Pinpoint the cell where the given text exists, returning its [X, Y] midpoint coordinate. 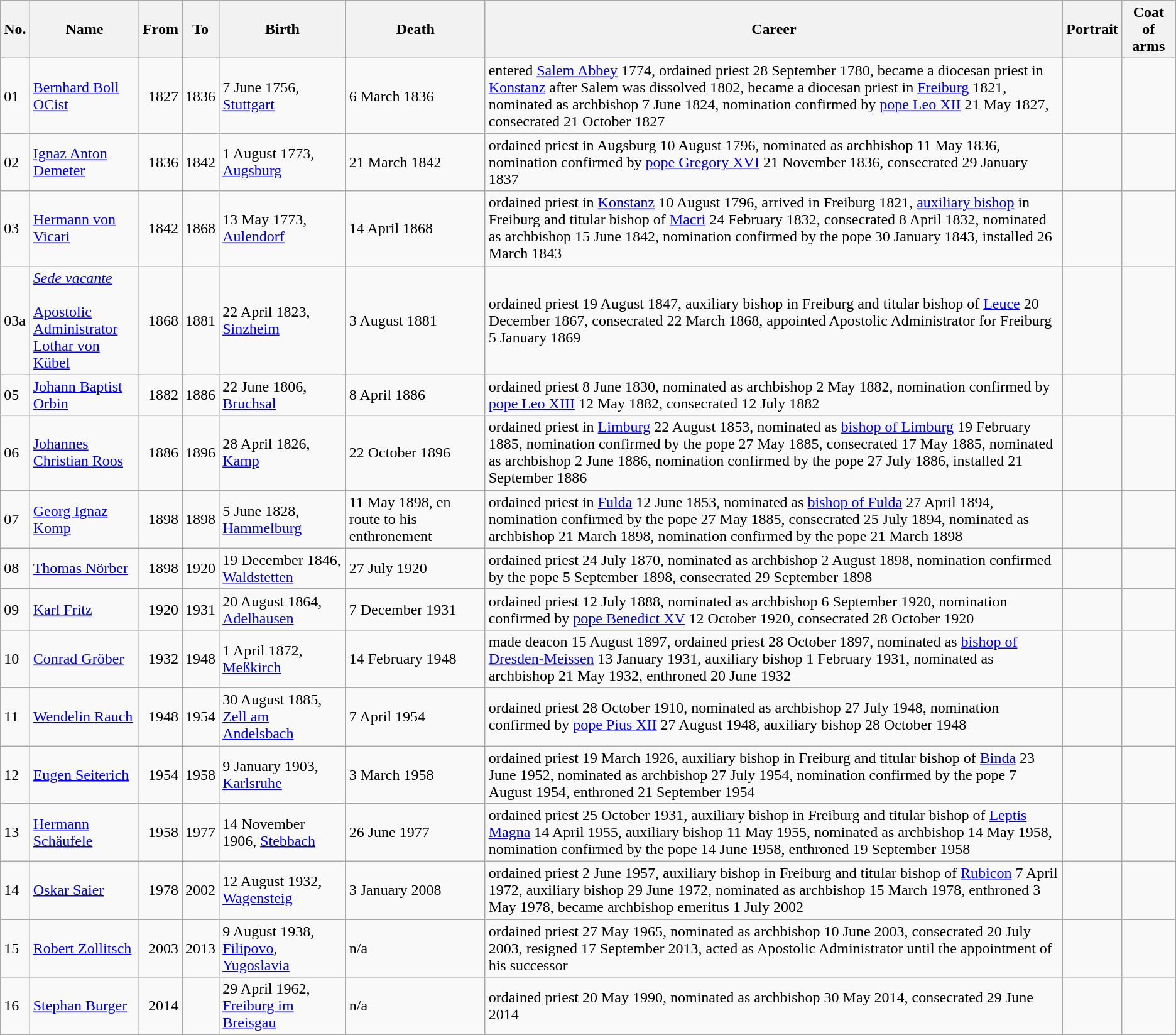
Eugen Seiterich [84, 774]
Career [774, 30]
14 [15, 890]
2014 [161, 1006]
1931 [201, 610]
20 August 1864, Adelhausen [283, 610]
3 August 1881 [415, 320]
Wendelin Rauch [84, 716]
2002 [201, 890]
22 April 1823, Sinzheim [283, 320]
11 [15, 716]
1827 [161, 96]
21 March 1842 [415, 162]
Georg Ignaz Komp [84, 519]
1978 [161, 890]
12 [15, 774]
Thomas Nörber [84, 568]
2013 [201, 948]
19 December 1846, Waldstetten [283, 568]
06 [15, 452]
5 June 1828, Hammelburg [283, 519]
ordained priest 8 June 1830, nominated as archbishop 2 May 1882, nomination confirmed by pope Leo XIII 12 May 1882, consecrated 12 July 1882 [774, 395]
Robert Zollitsch [84, 948]
03a [15, 320]
07 [15, 519]
Hermann von Vicari [84, 229]
7 June 1756, Stuttgart [283, 96]
7 April 1954 [415, 716]
1977 [201, 833]
Ignaz Anton Demeter [84, 162]
ordained priest 24 July 1870, nominated as archbishop 2 August 1898, nomination confirmed by the pope 5 September 1898, consecrated 29 September 1898 [774, 568]
09 [15, 610]
Portrait [1092, 30]
10 [15, 659]
ordained priest 20 May 1990, nominated as archbishop 30 May 2014, consecrated 29 June 2014 [774, 1006]
27 July 1920 [415, 568]
2003 [161, 948]
Stephan Burger [84, 1006]
Hermann Schäufele [84, 833]
Oskar Saier [84, 890]
11 May 1898, en route to his enthronement [415, 519]
To [201, 30]
Conrad Gröber [84, 659]
6 March 1836 [415, 96]
8 April 1886 [415, 395]
13 May 1773, Aulendorf [283, 229]
No. [15, 30]
Death [415, 30]
15 [15, 948]
3 January 2008 [415, 890]
Bernhard Boll OCist [84, 96]
13 [15, 833]
1881 [201, 320]
14 April 1868 [415, 229]
Name [84, 30]
From [161, 30]
Sede vacanteApostolic AdministratorLothar von Kübel [84, 320]
14 February 1948 [415, 659]
14 November 1906, Stebbach [283, 833]
Johann Baptist Orbin [84, 395]
1 April 1872, Meßkirch [283, 659]
22 October 1896 [415, 452]
05 [15, 395]
01 [15, 96]
9 August 1938, Filipovo, Yugoslavia [283, 948]
3 March 1958 [415, 774]
02 [15, 162]
1896 [201, 452]
12 August 1932, Wagensteig [283, 890]
16 [15, 1006]
1882 [161, 395]
Coat of arms [1148, 30]
Karl Fritz [84, 610]
28 April 1826, Kamp [283, 452]
26 June 1977 [415, 833]
Johannes Christian Roos [84, 452]
1 August 1773, Augsburg [283, 162]
29 April 1962, Freiburg im Breisgau [283, 1006]
9 January 1903, Karlsruhe [283, 774]
08 [15, 568]
22 June 1806, Bruchsal [283, 395]
Birth [283, 30]
1932 [161, 659]
30 August 1885, Zell am Andelsbach [283, 716]
7 December 1931 [415, 610]
03 [15, 229]
